Return the (X, Y) coordinate for the center point of the cell that contains the specified text.  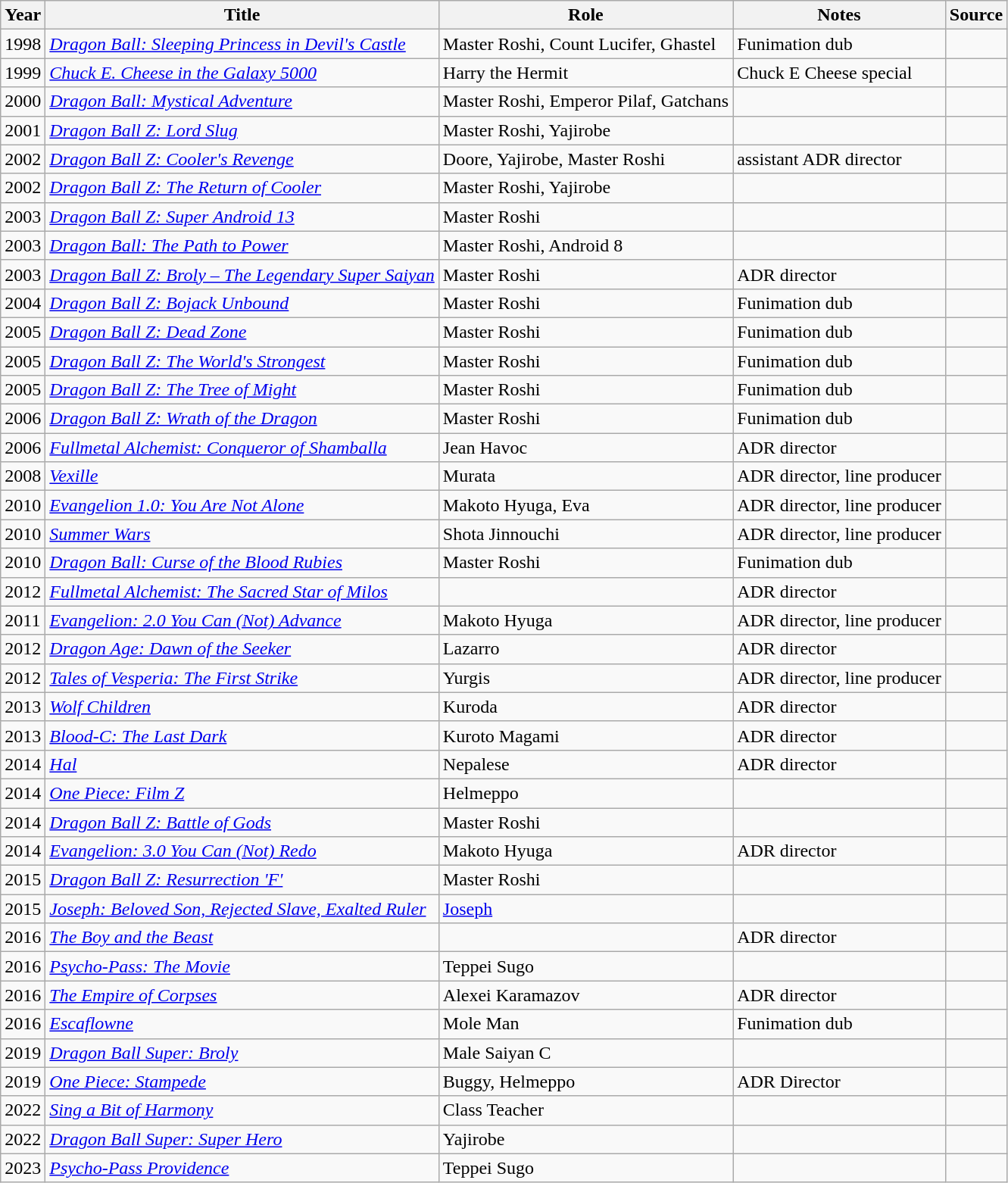
Dragon Ball Z: Battle of Gods (242, 822)
2008 (23, 476)
Fullmetal Alchemist: Conqueror of Shamballa (242, 448)
Evangelion: 2.0 You Can (Not) Advance (242, 620)
ADR Director (839, 1082)
Yurgis (585, 678)
Master Roshi, Count Lucifer, Ghastel (585, 44)
Dragon Ball Z: Wrath of the Dragon (242, 419)
Summer Wars (242, 534)
Blood-C: The Last Dark (242, 735)
Dragon Ball Z: Resurrection 'F' (242, 880)
Dragon Ball Super: Broly (242, 1053)
Helmeppo (585, 793)
Alexei Karamazov (585, 995)
Year (23, 15)
One Piece: Film Z (242, 793)
2011 (23, 620)
Tales of Vesperia: The First Strike (242, 678)
2004 (23, 303)
Psycho-Pass: The Movie (242, 966)
Dragon Age: Dawn of the Seeker (242, 649)
Jean Havoc (585, 448)
Class Teacher (585, 1110)
2023 (23, 1168)
Dragon Ball Z: Cooler's Revenge (242, 159)
Harry the Hermit (585, 73)
Joseph (585, 909)
Lazarro (585, 649)
Chuck E. Cheese in the Galaxy 5000 (242, 73)
Title (242, 15)
Evangelion 1.0: You Are Not Alone (242, 505)
Chuck E Cheese special (839, 73)
Dragon Ball Z: The Return of Cooler (242, 188)
One Piece: Stampede (242, 1082)
Dragon Ball Super: Super Hero (242, 1139)
Evangelion: 3.0 You Can (Not) Redo (242, 851)
1998 (23, 44)
Wolf Children (242, 707)
Vexille (242, 476)
Makoto Hyuga, Eva (585, 505)
Sing a Bit of Harmony (242, 1110)
Dragon Ball Z: Bojack Unbound (242, 303)
Male Saiyan C (585, 1053)
Murata (585, 476)
Dragon Ball: The Path to Power (242, 245)
Dragon Ball Z: The World's Strongest (242, 361)
Psycho-Pass Providence (242, 1168)
The Boy and the Beast (242, 938)
Dragon Ball Z: The Tree of Might (242, 390)
Yajirobe (585, 1139)
Dragon Ball Z: Super Android 13 (242, 217)
Shota Jinnouchi (585, 534)
Joseph: Beloved Son, Rejected Slave, Exalted Ruler (242, 909)
Kuroda (585, 707)
Dragon Ball Z: Broly – The Legendary Super Saiyan (242, 274)
Dragon Ball: Sleeping Princess in Devil's Castle (242, 44)
Dragon Ball Z: Lord Slug (242, 130)
Nepalese (585, 764)
Notes (839, 15)
2000 (23, 101)
Dragon Ball: Curse of the Blood Rubies (242, 563)
Buggy, Helmeppo (585, 1082)
Escaflowne (242, 1024)
Fullmetal Alchemist: The Sacred Star of Milos (242, 591)
Dragon Ball: Mystical Adventure (242, 101)
1999 (23, 73)
Kuroto Magami (585, 735)
Source (975, 15)
2001 (23, 130)
Master Roshi, Android 8 (585, 245)
Master Roshi, Emperor Pilaf, Gatchans (585, 101)
Role (585, 15)
Dragon Ball Z: Dead Zone (242, 332)
Doore, Yajirobe, Master Roshi (585, 159)
assistant ADR director (839, 159)
Mole Man (585, 1024)
Hal (242, 764)
The Empire of Corpses (242, 995)
